Output the (X, Y) coordinate of the center of the cell containing the given text.  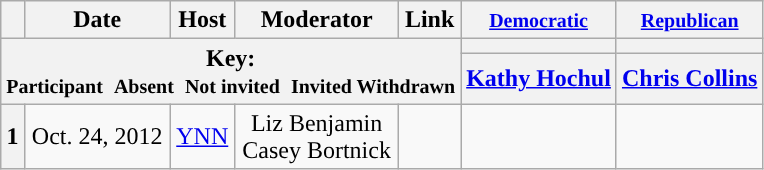
Democratic (539, 20)
Republican (689, 20)
Date (96, 20)
Key: Participant Absent Not invited Invited Withdrawn (231, 72)
YNN (202, 136)
Host (202, 20)
Oct. 24, 2012 (96, 136)
Chris Collins (689, 78)
Liz BenjaminCasey Bortnick (317, 136)
1 (13, 136)
Moderator (317, 20)
Link (430, 20)
Kathy Hochul (539, 78)
